Search for the cell housing the specified text and yield its [X, Y] center coordinate. 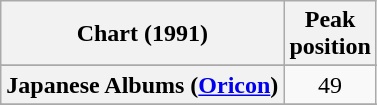
49 [330, 85]
Peakposition [330, 34]
Chart (1991) [142, 34]
Japanese Albums (Oricon) [142, 85]
